Return (X, Y) of the center of cell containing provided text 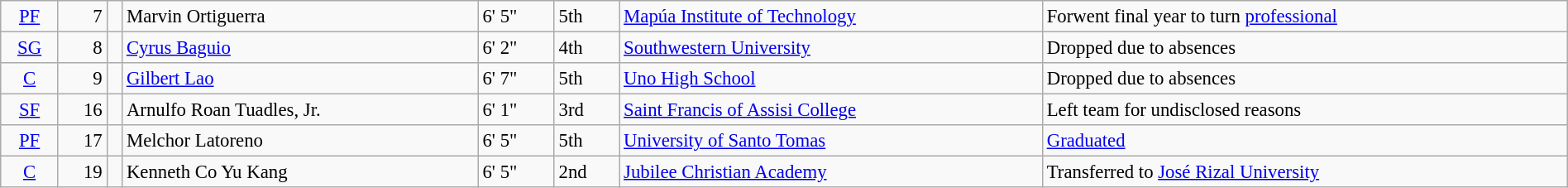
SF (30, 110)
Saint Francis of Assisi College (831, 110)
Left team for undisclosed reasons (1305, 110)
Transferred to José Rizal University (1305, 172)
16 (83, 110)
3rd (587, 110)
Southwestern University (831, 48)
Jubilee Christian Academy (831, 172)
4th (587, 48)
6' 7" (516, 79)
6' 1" (516, 110)
Gilbert Lao (301, 79)
Melchor Latoreno (301, 141)
Mapúa Institute of Technology (831, 17)
Marvin Ortiguerra (301, 17)
Cyrus Baguio (301, 48)
2nd (587, 172)
Forwent final year to turn professional (1305, 17)
University of Santo Tomas (831, 141)
17 (83, 141)
Kenneth Co Yu Kang (301, 172)
6' 2" (516, 48)
8 (83, 48)
7 (83, 17)
9 (83, 79)
Graduated (1305, 141)
19 (83, 172)
SG (30, 48)
Uno High School (831, 79)
Arnulfo Roan Tuadles, Jr. (301, 110)
